Scan for the cell matching the given text and deliver its [X, Y] coordinate at center. 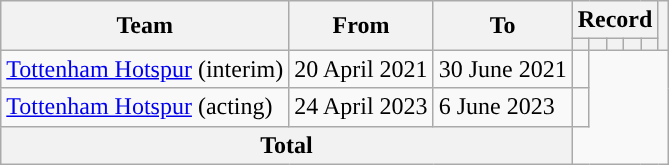
24 April 2023 [361, 107]
Record [615, 20]
20 April 2021 [361, 69]
30 June 2021 [502, 69]
Total [286, 145]
Tottenham Hotspur (acting) [145, 107]
From [361, 26]
Team [145, 26]
To [502, 26]
6 June 2023 [502, 107]
Tottenham Hotspur (interim) [145, 69]
